Capture the cell that displays the provided text and extract its (x, y) central coordinate. 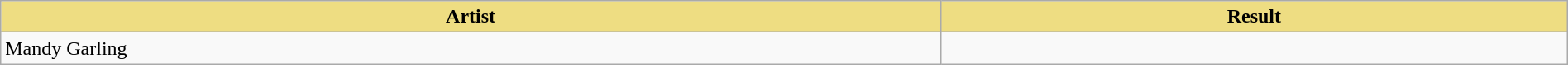
Artist (471, 17)
Result (1254, 17)
Mandy Garling (471, 48)
